From the cell containing the given text, extract its center point as (x, y) coordinate. 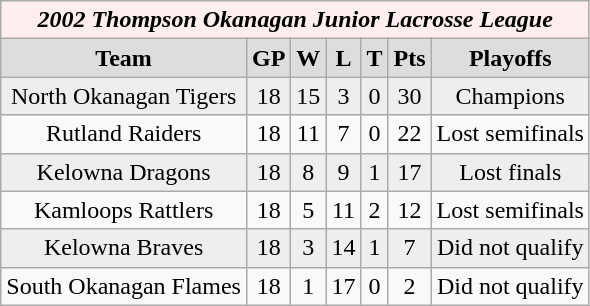
22 (410, 134)
14 (344, 248)
5 (308, 210)
30 (410, 96)
Rutland Raiders (124, 134)
W (308, 58)
Kamloops Rattlers (124, 210)
Kelowna Dragons (124, 172)
Team (124, 58)
2002 Thompson Okanagan Junior Lacrosse League (296, 20)
L (344, 58)
GP (268, 58)
Lost finals (510, 172)
8 (308, 172)
Pts (410, 58)
Playoffs (510, 58)
North Okanagan Tigers (124, 96)
9 (344, 172)
15 (308, 96)
Kelowna Braves (124, 248)
South Okanagan Flames (124, 286)
Champions (510, 96)
T (374, 58)
12 (410, 210)
